Detect which cell encompasses the target text, then output its [x, y] center coordinate. 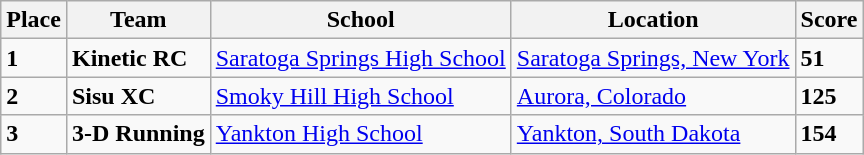
Saratoga Springs High School [360, 58]
School [360, 20]
51 [829, 58]
Yankton, South Dakota [653, 134]
Kinetic RC [138, 58]
Yankton High School [360, 134]
3-D Running [138, 134]
154 [829, 134]
Smoky Hill High School [360, 96]
2 [34, 96]
125 [829, 96]
3 [34, 134]
Place [34, 20]
Score [829, 20]
Sisu XC [138, 96]
Team [138, 20]
1 [34, 58]
Aurora, Colorado [653, 96]
Location [653, 20]
Saratoga Springs, New York [653, 58]
